Scan for the cell matching the given text and deliver its (X, Y) coordinate at center. 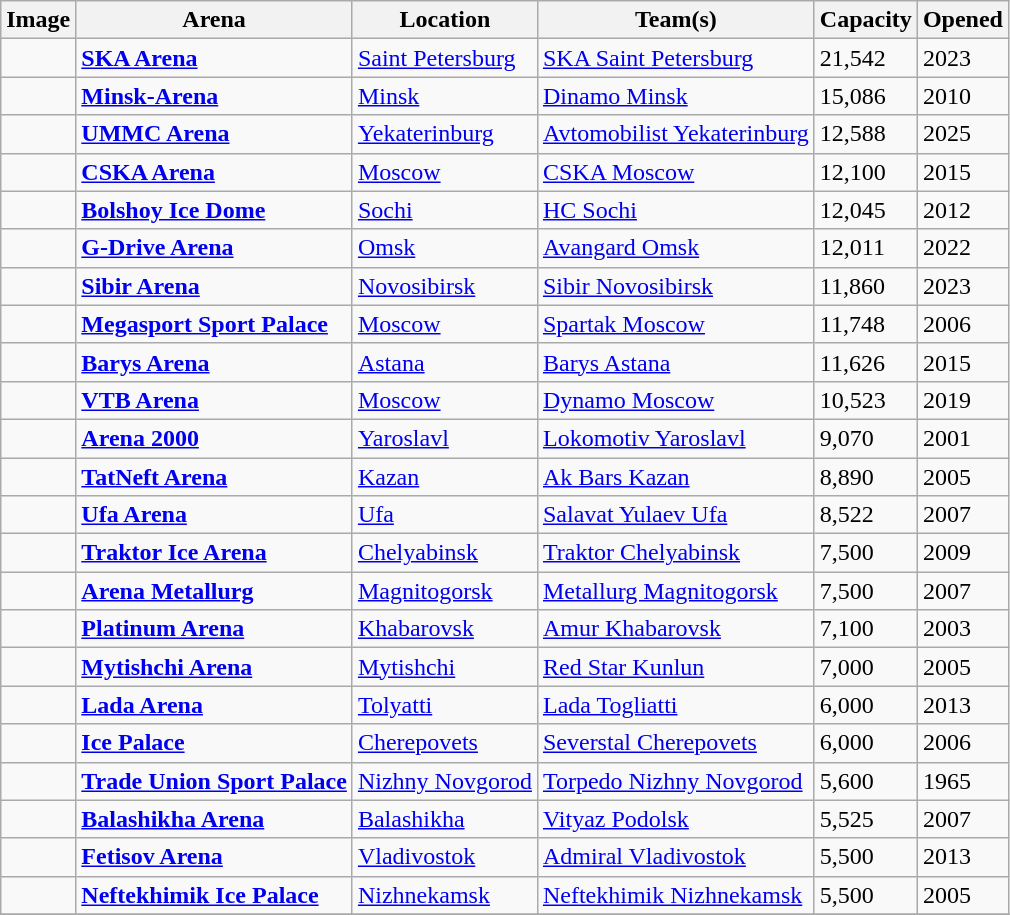
Lada Arena (214, 705)
Balashikha (444, 819)
8,890 (866, 477)
Traktor Chelyabinsk (676, 553)
Omsk (444, 248)
2025 (962, 134)
Chelyabinsk (444, 553)
Mytishchi Arena (214, 667)
Spartak Moscow (676, 324)
Severstal Cherepovets (676, 743)
Yekaterinburg (444, 134)
15,086 (866, 96)
12,588 (866, 134)
2001 (962, 438)
Neftekhimik Ice Palace (214, 895)
Admiral Vladivostok (676, 857)
Lokomotiv Yaroslavl (676, 438)
Location (444, 20)
Dynamo Moscow (676, 400)
Salavat Yulaev Ufa (676, 515)
Sibir Arena (214, 286)
Arena (214, 20)
2019 (962, 400)
Khabarovsk (444, 629)
G-Drive Arena (214, 248)
Vladivostok (444, 857)
Yaroslavl (444, 438)
Vityaz Podolsk (676, 819)
5,525 (866, 819)
Novosibirsk (444, 286)
Barys Astana (676, 362)
Trade Union Sport Palace (214, 781)
Opened (962, 20)
Nizhnekamsk (444, 895)
Kazan (444, 477)
2009 (962, 553)
Bolshoy Ice Dome (214, 210)
Balashikha Arena (214, 819)
10,523 (866, 400)
2012 (962, 210)
2010 (962, 96)
5,600 (866, 781)
CSKA Arena (214, 172)
CSKA Moscow (676, 172)
11,626 (866, 362)
11,860 (866, 286)
Nizhny Novgorod (444, 781)
Arena Metallurg (214, 591)
12,011 (866, 248)
SKA Arena (214, 58)
UMMC Arena (214, 134)
7,000 (866, 667)
Traktor Ice Arena (214, 553)
Arena 2000 (214, 438)
Torpedo Nizhny Novgorod (676, 781)
Magnitogorsk (444, 591)
12,100 (866, 172)
11,748 (866, 324)
Avtomobilist Yekaterinburg (676, 134)
Saint Petersburg (444, 58)
Dinamo Minsk (676, 96)
12,045 (866, 210)
Platinum Arena (214, 629)
2003 (962, 629)
8,522 (866, 515)
HC Sochi (676, 210)
Neftekhimik Nizhnekamsk (676, 895)
SKA Saint Petersburg (676, 58)
Metallurg Magnitogorsk (676, 591)
1965 (962, 781)
9,070 (866, 438)
2022 (962, 248)
Sochi (444, 210)
TatNeft Arena (214, 477)
21,542 (866, 58)
Red Star Kunlun (676, 667)
Minsk (444, 96)
Ufa Arena (214, 515)
Tolyatti (444, 705)
Sibir Novosibirsk (676, 286)
Lada Togliatti (676, 705)
Image (38, 20)
Ak Bars Kazan (676, 477)
Fetisov Arena (214, 857)
Ice Palace (214, 743)
Amur Khabarovsk (676, 629)
Capacity (866, 20)
VTB Arena (214, 400)
Astana (444, 362)
Minsk-Arena (214, 96)
Avangard Omsk (676, 248)
Ufa (444, 515)
Cherepovets (444, 743)
Barys Arena (214, 362)
Team(s) (676, 20)
Megasport Sport Palace (214, 324)
7,100 (866, 629)
Mytishchi (444, 667)
